Output the [x, y] coordinate of the center of the cell containing the given text.  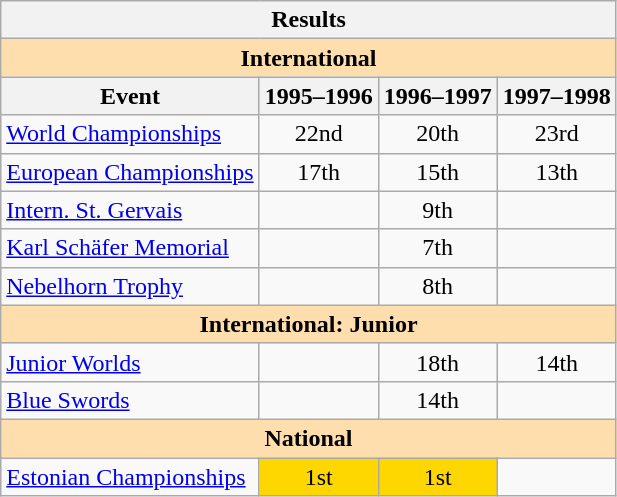
National [309, 438]
18th [438, 362]
Blue Swords [130, 400]
8th [438, 286]
Junior Worlds [130, 362]
Event [130, 96]
9th [438, 210]
20th [438, 134]
International [309, 58]
Results [309, 20]
7th [438, 248]
15th [438, 172]
22nd [318, 134]
1996–1997 [438, 96]
Karl Schäfer Memorial [130, 248]
Intern. St. Gervais [130, 210]
European Championships [130, 172]
13th [556, 172]
Nebelhorn Trophy [130, 286]
International: Junior [309, 324]
17th [318, 172]
Estonian Championships [130, 477]
23rd [556, 134]
1995–1996 [318, 96]
World Championships [130, 134]
1997–1998 [556, 96]
